Locate the cell with the specified text and output its (x, y) center coordinate. 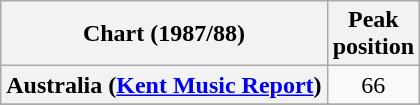
Peakposition (373, 34)
Chart (1987/88) (164, 34)
66 (373, 85)
Australia (Kent Music Report) (164, 85)
